Output the [X, Y] coordinate of the center of the cell containing the given text.  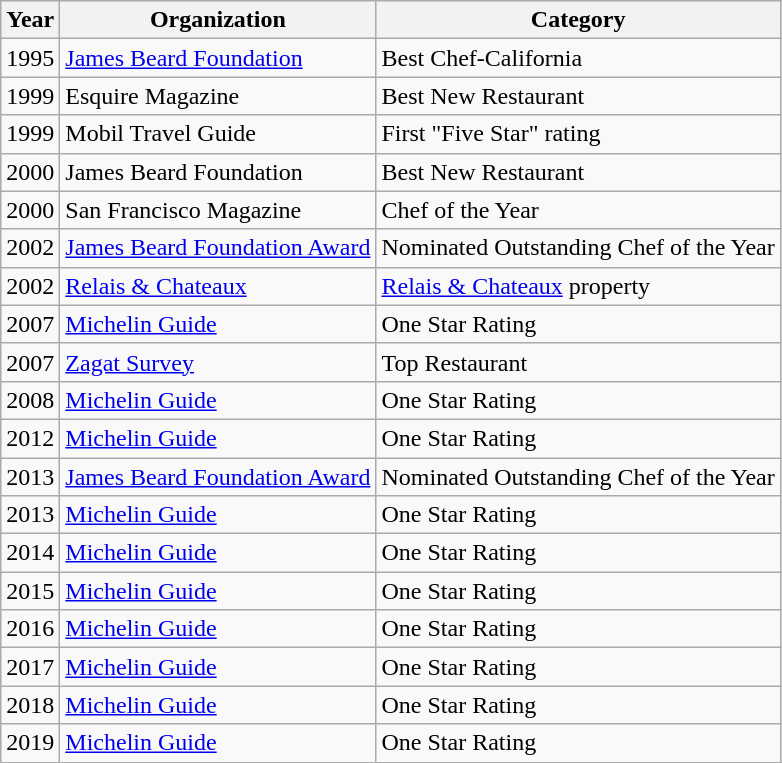
Best Chef-California [578, 58]
2019 [30, 743]
Relais & Chateaux [218, 286]
2012 [30, 438]
2017 [30, 667]
San Francisco Magazine [218, 210]
2016 [30, 629]
Year [30, 20]
Category [578, 20]
Relais & Chateaux property [578, 286]
Esquire Magazine [218, 96]
2014 [30, 553]
Mobil Travel Guide [218, 134]
2015 [30, 591]
Organization [218, 20]
1995 [30, 58]
Zagat Survey [218, 362]
First "Five Star" rating [578, 134]
2008 [30, 400]
Top Restaurant [578, 362]
2018 [30, 705]
Chef of the Year [578, 210]
